Provide the (X, Y) coordinate of the cell's center where the given text is located.  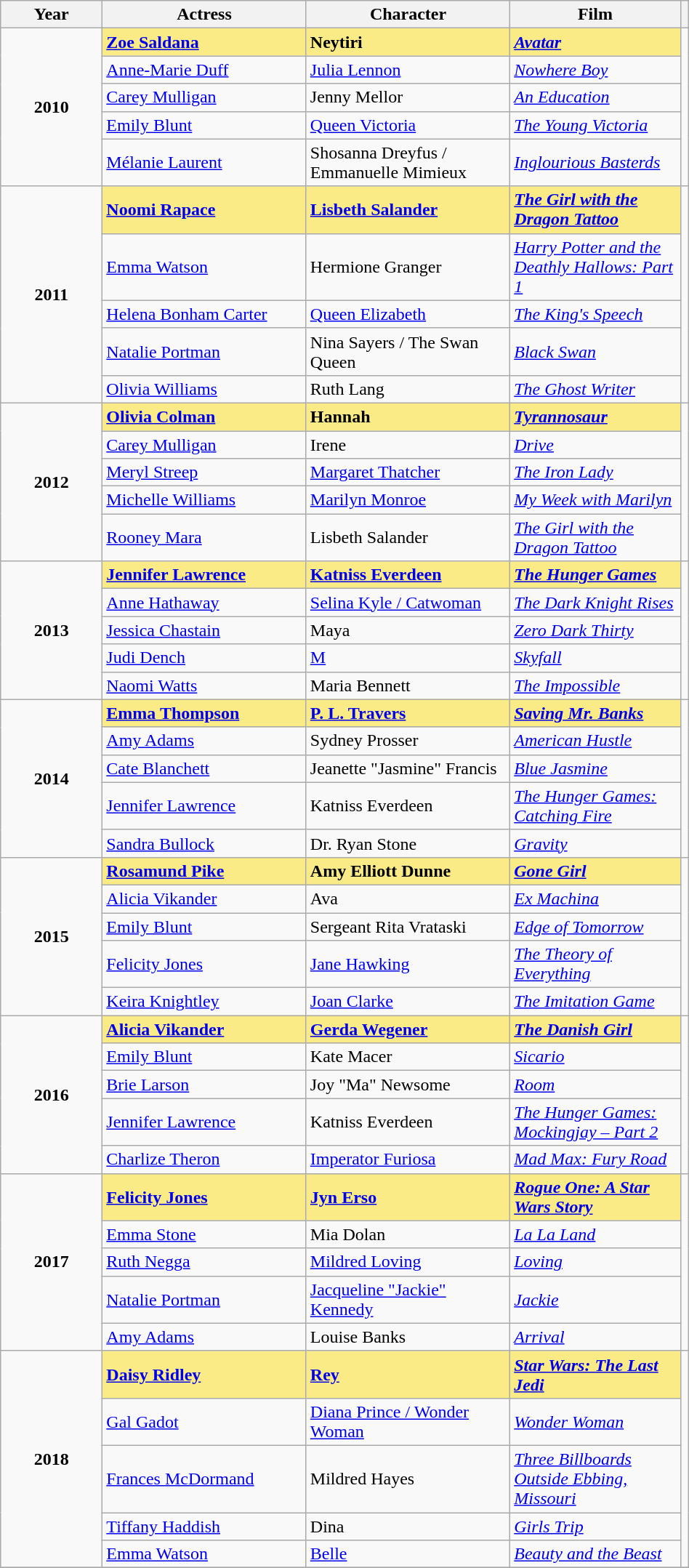
Selina Kyle / Catwoman (408, 603)
Olivia Colman (204, 417)
Meryl Streep (204, 473)
Ava (408, 898)
The Impossible (595, 686)
Imperator Furiosa (408, 1159)
Neytiri (408, 42)
Gone Girl (595, 871)
The Dark Knight Rises (595, 603)
2016 (52, 1095)
Avatar (595, 42)
Maya (408, 630)
Shosanna Dreyfus / Emmanuelle Mimieux (408, 163)
The Hunger Games: Mockingjay – Part 2 (595, 1122)
Gal Gadot (204, 1422)
2012 (52, 481)
The Young Victoria (595, 125)
Wonder Woman (595, 1422)
The Ghost Writer (595, 389)
Nina Sayers / The Swan Queen (408, 352)
Mad Max: Fury Road (595, 1159)
Judi Dench (204, 658)
The Hunger Games (595, 575)
Jackie (595, 1300)
My Week with Marilyn (595, 500)
Michelle Williams (204, 500)
Dr. Ryan Stone (408, 843)
Julia Lennon (408, 70)
Tiffany Haddish (204, 1526)
Olivia Williams (204, 389)
Girls Trip (595, 1526)
Daisy Ridley (204, 1374)
Edge of Tomorrow (595, 927)
Rey (408, 1374)
2014 (52, 778)
Helena Bonham Carter (204, 314)
The Theory of Everything (595, 964)
Film (595, 15)
Zero Dark Thirty (595, 630)
Marilyn Monroe (408, 500)
Kate Macer (408, 1057)
Belle (408, 1554)
The Hunger Games: Catching Fire (595, 805)
P. L. Travers (408, 713)
Rosamund Pike (204, 871)
2011 (52, 294)
Emma Stone (204, 1234)
Queen Elizabeth (408, 314)
Hannah (408, 417)
2018 (52, 1459)
Naomi Watts (204, 686)
Inglourious Basterds (595, 163)
Joy "Ma" Newsome (408, 1085)
Keira Knightley (204, 1002)
Irene (408, 444)
Actress (204, 15)
Year (52, 15)
Jane Hawking (408, 964)
M (408, 658)
Drive (595, 444)
Three Billboards Outside Ebbing, Missouri (595, 1479)
Jeanette "Jasmine" Francis (408, 768)
Ruth Lang (408, 389)
Black Swan (595, 352)
Jacqueline "Jackie" Kennedy (408, 1300)
Arrival (595, 1337)
Cate Blanchett (204, 768)
Mélanie Laurent (204, 163)
Dina (408, 1526)
Gerda Wegener (408, 1029)
Jyn Erso (408, 1197)
Mildred Loving (408, 1262)
Mildred Hayes (408, 1479)
Brie Larson (204, 1085)
The Danish Girl (595, 1029)
Anne Hathaway (204, 603)
Sicario (595, 1057)
Skyfall (595, 658)
Character (408, 15)
Tyrannosaur (595, 417)
Louise Banks (408, 1337)
Margaret Thatcher (408, 473)
Gravity (595, 843)
Nowhere Boy (595, 70)
Sydney Prosser (408, 741)
2015 (52, 936)
Harry Potter and the Deathly Hallows: Part 1 (595, 267)
2017 (52, 1262)
Saving Mr. Banks (595, 713)
Ex Machina (595, 898)
La La Land (595, 1234)
Emma Thompson (204, 713)
Hermione Granger (408, 267)
The Imitation Game (595, 1002)
Charlize Theron (204, 1159)
Rooney Mara (204, 538)
Room (595, 1085)
Jenny Mellor (408, 97)
Queen Victoria (408, 125)
Loving (595, 1262)
Blue Jasmine (595, 768)
Sergeant Rita Vrataski (408, 927)
2013 (52, 630)
An Education (595, 97)
Sandra Bullock (204, 843)
Star Wars: The Last Jedi (595, 1374)
Joan Clarke (408, 1002)
Noomi Rapace (204, 209)
Frances McDormand (204, 1479)
2010 (52, 108)
Amy Elliott Dunne (408, 871)
Mia Dolan (408, 1234)
Beauty and the Beast (595, 1554)
Diana Prince / Wonder Woman (408, 1422)
Zoe Saldana (204, 42)
The Iron Lady (595, 473)
Maria Bennett (408, 686)
The King's Speech (595, 314)
Ruth Negga (204, 1262)
Anne-Marie Duff (204, 70)
American Hustle (595, 741)
Rogue One: A Star Wars Story (595, 1197)
Jessica Chastain (204, 630)
